Return the [x, y] coordinate for the center point of the cell that contains the specified text.  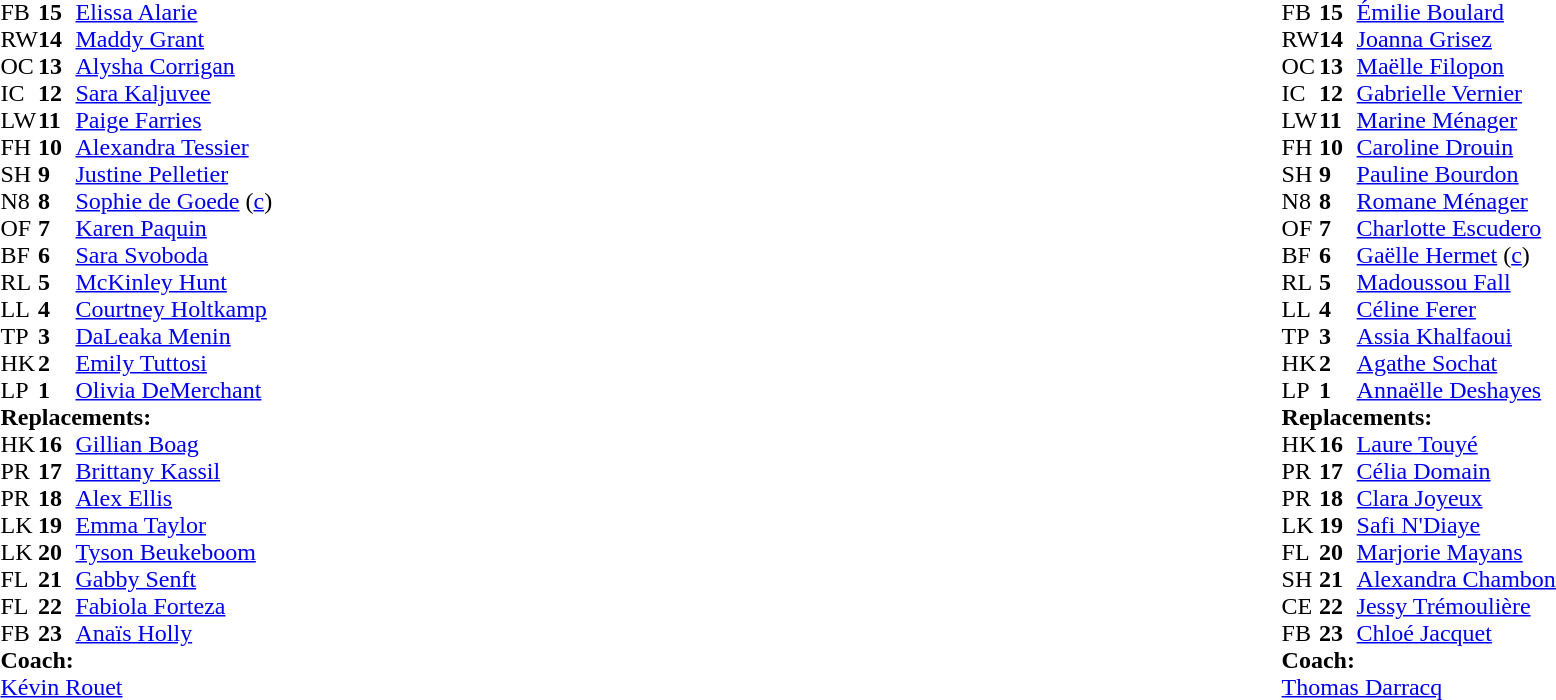
Sophie de Goede (c) [174, 202]
Anaïs Holly [174, 634]
Marine Ménager [1456, 120]
Justine Pelletier [174, 174]
Gabrielle Vernier [1456, 94]
Sara Svoboda [174, 256]
Chloé Jacquet [1456, 634]
Olivia DeMerchant [174, 390]
DaLeaka Menin [174, 336]
Karen Paquin [174, 228]
Joanna Grisez [1456, 40]
Clara Joyeux [1456, 498]
Agathe Sochat [1456, 364]
Assia Khalfaoui [1456, 336]
Safi N'Diaye [1456, 526]
Gabby Senft [174, 580]
Céline Ferer [1456, 310]
Alexandra Chambon [1456, 580]
Emma Taylor [174, 526]
Sara Kaljuvee [174, 94]
Courtney Holtkamp [174, 310]
Tyson Beukeboom [174, 552]
CE [1301, 606]
Romane Ménager [1456, 202]
Gaëlle Hermet (c) [1456, 256]
Célia Domain [1456, 472]
Pauline Bourdon [1456, 174]
Fabiola Forteza [174, 606]
Alexandra Tessier [174, 148]
Marjorie Mayans [1456, 552]
Alysha Corrigan [174, 66]
Laure Touyé [1456, 444]
Maëlle Filopon [1456, 66]
Alex Ellis [174, 498]
Jessy Trémoulière [1456, 606]
Maddy Grant [174, 40]
Paige Farries [174, 120]
McKinley Hunt [174, 282]
Annaëlle Deshayes [1456, 390]
Charlotte Escudero [1456, 228]
Caroline Drouin [1456, 148]
Emily Tuttosi [174, 364]
Brittany Kassil [174, 472]
Madoussou Fall [1456, 282]
Gillian Boag [174, 444]
